Locate the cell with the specified text and output its [X, Y] center coordinate. 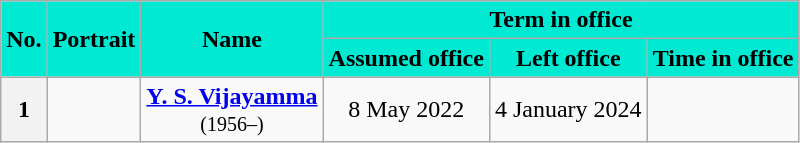
Time in office [723, 58]
Term in office [561, 20]
4 January 2024 [568, 110]
Name [232, 39]
Y. S. Vijayamma(1956–) [232, 110]
8 May 2022 [406, 110]
No. [24, 39]
1 [24, 110]
Left office [568, 58]
Assumed office [406, 58]
Portrait [94, 39]
